Scan for the cell matching the given text and deliver its (X, Y) coordinate at center. 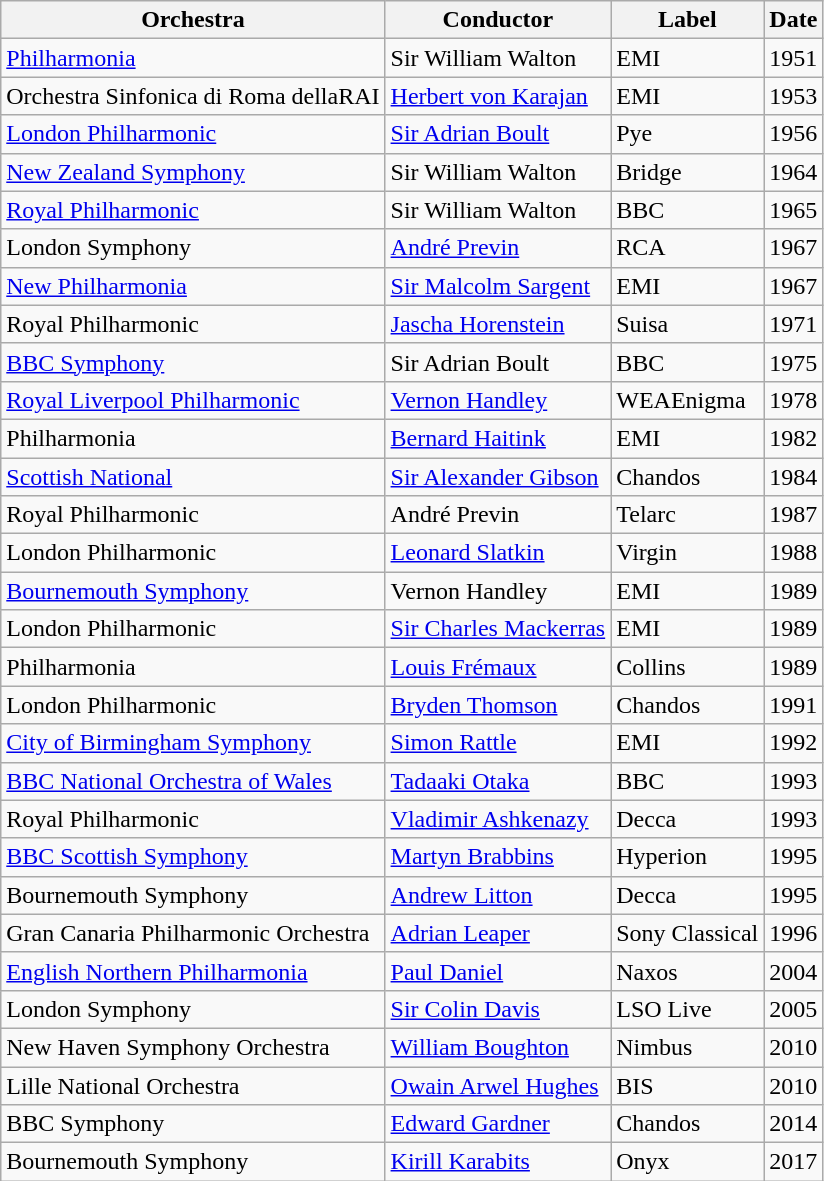
BIS (688, 1085)
Tadaaki Otaka (498, 781)
RCA (688, 248)
1987 (794, 515)
Martyn Brabbins (498, 857)
Onyx (688, 1162)
Orchestra Sinfonica di Roma dellaRAI (193, 96)
Nimbus (688, 1047)
Vladimir Ashkenazy (498, 819)
2005 (794, 1009)
1951 (794, 58)
Orchestra (193, 20)
2004 (794, 971)
WEAEnigma (688, 400)
1991 (794, 705)
Leonard Slatkin (498, 553)
Paul Daniel (498, 971)
Adrian Leaper (498, 933)
1965 (794, 210)
Collins (688, 667)
Gran Canaria Philharmonic Orchestra (193, 933)
2017 (794, 1162)
1975 (794, 362)
Label (688, 20)
English Northern Philharmonia (193, 971)
Pye (688, 134)
Sir Alexander Gibson (498, 477)
Bernard Haitink (498, 438)
BBC Scottish Symphony (193, 857)
2014 (794, 1124)
Sir Colin Davis (498, 1009)
Sir Charles Mackerras (498, 629)
Owain Arwel Hughes (498, 1085)
Lille National Orchestra (193, 1085)
Edward Gardner (498, 1124)
1996 (794, 933)
Bryden Thomson (498, 705)
Conductor (498, 20)
Sony Classical (688, 933)
Bridge (688, 172)
William Boughton (498, 1047)
1982 (794, 438)
New Zealand Symphony (193, 172)
Scottish National (193, 477)
Virgin (688, 553)
Herbert von Karajan (498, 96)
1992 (794, 743)
Date (794, 20)
Telarc (688, 515)
1988 (794, 553)
New Philharmonia (193, 286)
1956 (794, 134)
1953 (794, 96)
City of Birmingham Symphony (193, 743)
Royal Liverpool Philharmonic (193, 400)
Simon Rattle (498, 743)
Kirill Karabits (498, 1162)
1971 (794, 324)
Hyperion (688, 857)
New Haven Symphony Orchestra (193, 1047)
Suisa (688, 324)
Andrew Litton (498, 895)
Louis Frémaux (498, 667)
LSO Live (688, 1009)
1978 (794, 400)
1984 (794, 477)
Naxos (688, 971)
BBC National Orchestra of Wales (193, 781)
1964 (794, 172)
Sir Malcolm Sargent (498, 286)
Jascha Horenstein (498, 324)
